Scan for the cell matching the given text and deliver its (X, Y) coordinate at center. 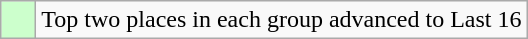
Top two places in each group advanced to Last 16 (282, 20)
